From the cell containing the given text, extract its center point as (x, y) coordinate. 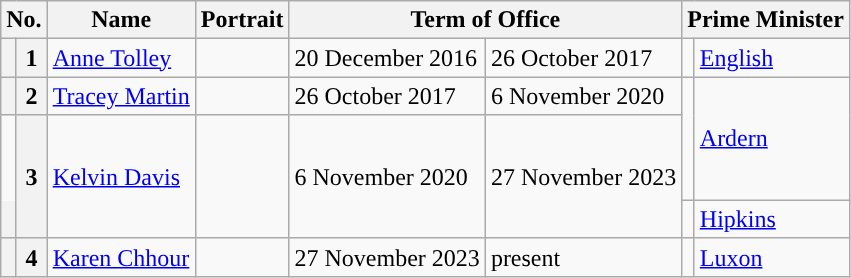
2 (32, 96)
English (772, 58)
4 (32, 257)
Kelvin Davis (121, 176)
No. (24, 20)
20 December 2016 (387, 58)
1 (32, 58)
Portrait (242, 20)
Tracey Martin (121, 96)
Ardern (772, 138)
Luxon (772, 257)
present (583, 257)
Name (121, 20)
Karen Chhour (121, 257)
Hipkins (772, 219)
3 (32, 176)
Anne Tolley (121, 58)
Term of Office (486, 20)
Prime Minister (766, 20)
